Pinpoint the cell where the given text exists, returning its [X, Y] midpoint coordinate. 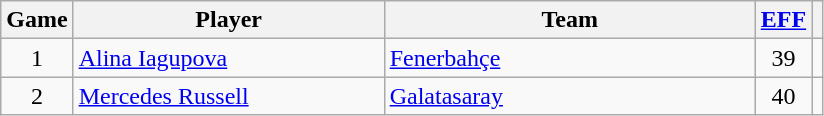
Mercedes Russell [228, 96]
Alina Iagupova [228, 58]
EFF [783, 20]
1 [37, 58]
40 [783, 96]
Game [37, 20]
2 [37, 96]
39 [783, 58]
Player [228, 20]
Fenerbahçe [570, 58]
Team [570, 20]
Galatasaray [570, 96]
